Locate the cell with the specified text and output its (x, y) center coordinate. 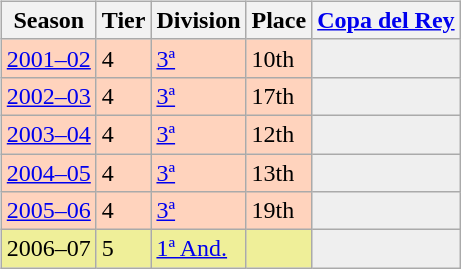
19th (279, 211)
17th (279, 96)
2005–06 (48, 211)
2003–04 (48, 134)
Tier (124, 20)
2001–02 (48, 58)
Season (48, 20)
5 (124, 249)
Place (279, 20)
1ª And. (198, 249)
2002–03 (48, 96)
Division (198, 20)
13th (279, 173)
10th (279, 58)
Copa del Rey (386, 20)
12th (279, 134)
2006–07 (48, 249)
2004–05 (48, 173)
